Output the (X, Y) coordinate of the center of the cell containing the given text.  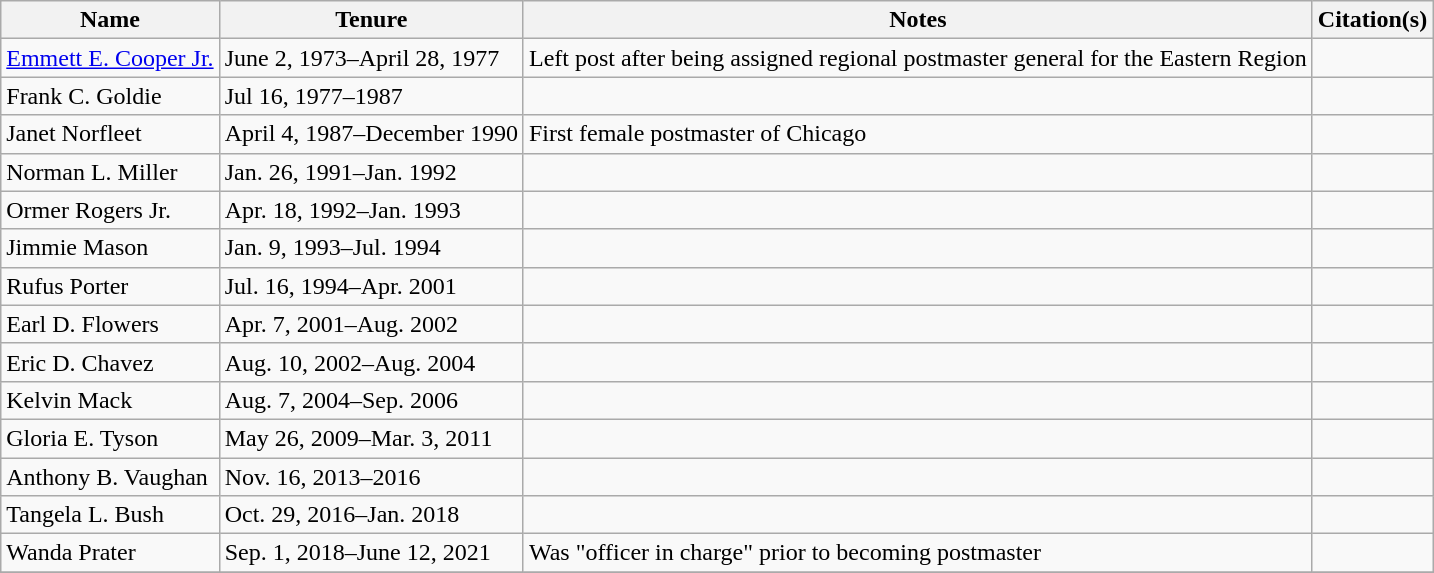
Citation(s) (1372, 20)
Aug. 7, 2004–Sep. 2006 (371, 400)
Jul 16, 1977–1987 (371, 96)
Janet Norfleet (110, 134)
Name (110, 20)
Jimmie Mason (110, 248)
Tenure (371, 20)
Nov. 16, 2013–2016 (371, 477)
Sep. 1, 2018–June 12, 2021 (371, 553)
Tangela L. Bush (110, 515)
Emmett E. Cooper Jr. (110, 58)
Aug. 10, 2002–Aug. 2004 (371, 362)
Oct. 29, 2016–Jan. 2018 (371, 515)
Apr. 7, 2001–Aug. 2002 (371, 324)
Earl D. Flowers (110, 324)
First female postmaster of Chicago (918, 134)
Gloria E. Tyson (110, 438)
Ormer Rogers Jr. (110, 210)
Kelvin Mack (110, 400)
Apr. 18, 1992–Jan. 1993 (371, 210)
Jan. 26, 1991–Jan. 1992 (371, 172)
Rufus Porter (110, 286)
April 4, 1987–December 1990 (371, 134)
Was "officer in charge" prior to becoming postmaster (918, 553)
Notes (918, 20)
June 2, 1973–April 28, 1977 (371, 58)
Norman L. Miller (110, 172)
Eric D. Chavez (110, 362)
Jan. 9, 1993–Jul. 1994 (371, 248)
May 26, 2009–Mar. 3, 2011 (371, 438)
Left post after being assigned regional postmaster general for the Eastern Region (918, 58)
Frank C. Goldie (110, 96)
Jul. 16, 1994–Apr. 2001 (371, 286)
Wanda Prater (110, 553)
Anthony B. Vaughan (110, 477)
